From the cell containing the given text, extract its center point as [X, Y] coordinate. 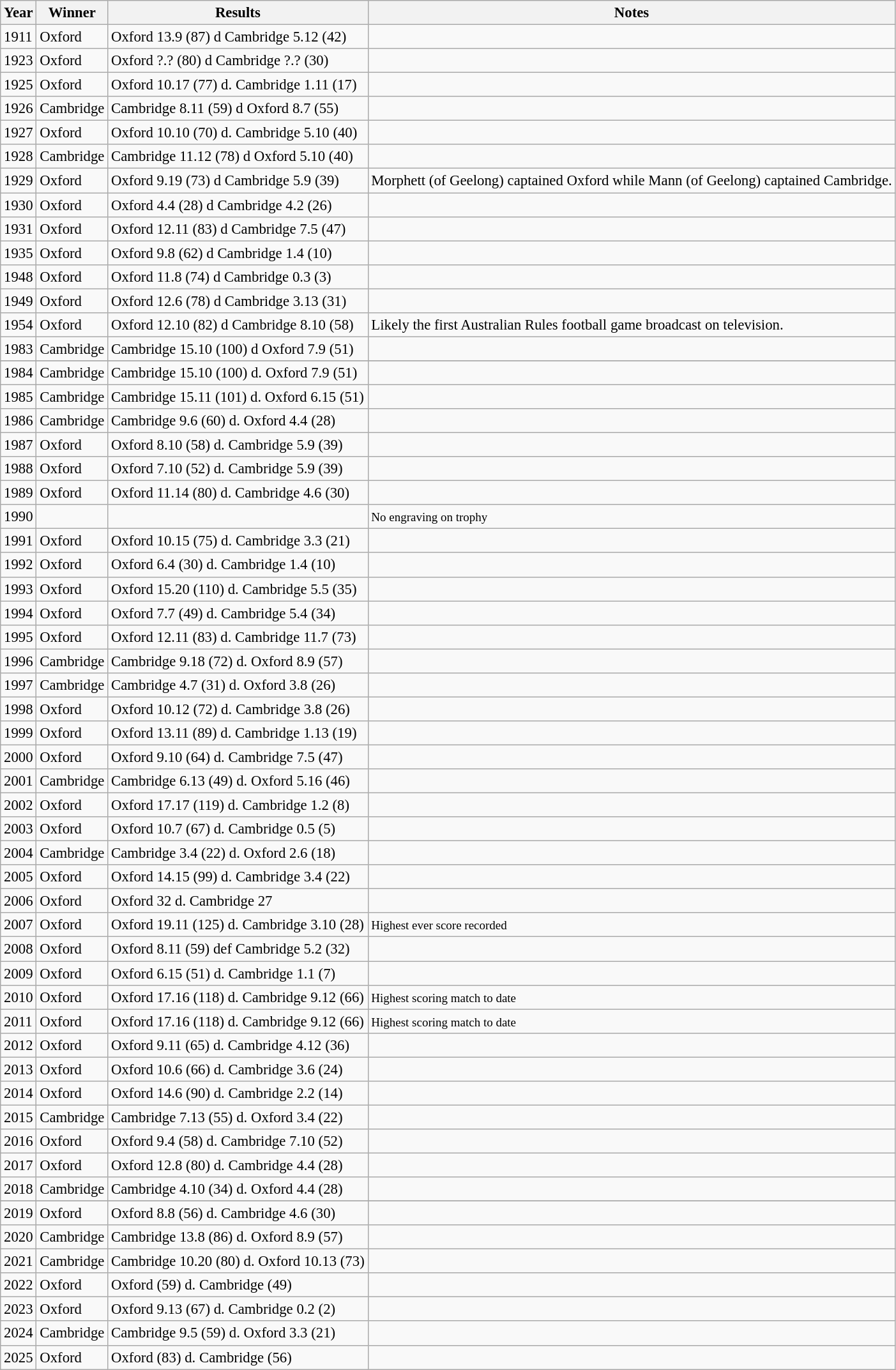
1993 [19, 589]
Cambridge 15.11 (101) d. Oxford 6.15 (51) [238, 397]
1988 [19, 469]
Oxford 6.15 (51) d. Cambridge 1.1 (7) [238, 973]
2018 [19, 1189]
Cambridge 8.11 (59) d Oxford 8.7 (55) [238, 109]
Cambridge 4.10 (34) d. Oxford 4.4 (28) [238, 1189]
Oxford 4.4 (28) d Cambridge 4.2 (26) [238, 205]
1985 [19, 397]
Cambridge 4.7 (31) d. Oxford 3.8 (26) [238, 685]
1935 [19, 253]
1949 [19, 301]
1996 [19, 661]
Cambridge 11.12 (78) d Oxford 5.10 (40) [238, 156]
Notes [632, 13]
2022 [19, 1285]
Cambridge 9.18 (72) d. Oxford 8.9 (57) [238, 661]
1929 [19, 181]
2008 [19, 949]
Cambridge 15.10 (100) d. Oxford 7.9 (51) [238, 373]
2015 [19, 1117]
1995 [19, 637]
Cambridge 15.10 (100) d Oxford 7.9 (51) [238, 349]
2020 [19, 1237]
Oxford (83) d. Cambridge (56) [238, 1357]
Oxford 12.6 (78) d Cambridge 3.13 (31) [238, 301]
Oxford 8.10 (58) d. Cambridge 5.9 (39) [238, 445]
2014 [19, 1093]
2024 [19, 1334]
Oxford 13.9 (87) d Cambridge 5.12 (42) [238, 37]
Oxford 9.10 (64) d. Cambridge 7.5 (47) [238, 757]
Year [19, 13]
1990 [19, 517]
Oxford 11.14 (80) d. Cambridge 4.6 (30) [238, 493]
1983 [19, 349]
Highest ever score recorded [632, 925]
1998 [19, 709]
Oxford 9.11 (65) d. Cambridge 4.12 (36) [238, 1045]
Oxford 10.17 (77) d. Cambridge 1.11 (17) [238, 85]
2001 [19, 781]
1923 [19, 61]
2023 [19, 1309]
2009 [19, 973]
Oxford 14.6 (90) d. Cambridge 2.2 (14) [238, 1093]
Oxford ?.? (80) d Cambridge ?.? (30) [238, 61]
Oxford 19.11 (125) d. Cambridge 3.10 (28) [238, 925]
Oxford 11.8 (74) d Cambridge 0.3 (3) [238, 277]
Oxford 14.15 (99) d. Cambridge 3.4 (22) [238, 877]
Oxford 10.15 (75) d. Cambridge 3.3 (21) [238, 541]
2004 [19, 853]
Cambridge 6.13 (49) d. Oxford 5.16 (46) [238, 781]
2005 [19, 877]
Oxford 8.11 (59) def Cambridge 5.2 (32) [238, 949]
Cambridge 9.5 (59) d. Oxford 3.3 (21) [238, 1334]
1931 [19, 229]
Oxford 9.19 (73) d Cambridge 5.9 (39) [238, 181]
Cambridge 9.6 (60) d. Oxford 4.4 (28) [238, 421]
Oxford 9.8 (62) d Cambridge 1.4 (10) [238, 253]
Oxford 13.11 (89) d. Cambridge 1.13 (19) [238, 733]
2016 [19, 1141]
1911 [19, 37]
1986 [19, 421]
2000 [19, 757]
Cambridge 10.20 (80) d. Oxford 10.13 (73) [238, 1261]
Oxford 9.4 (58) d. Cambridge 7.10 (52) [238, 1141]
Oxford 7.10 (52) d. Cambridge 5.9 (39) [238, 469]
2017 [19, 1165]
Cambridge 7.13 (55) d. Oxford 3.4 (22) [238, 1117]
Oxford 12.8 (80) d. Cambridge 4.4 (28) [238, 1165]
2007 [19, 925]
1991 [19, 541]
Oxford 8.8 (56) d. Cambridge 4.6 (30) [238, 1214]
Oxford 12.10 (82) d Cambridge 8.10 (58) [238, 325]
Cambridge 3.4 (22) d. Oxford 2.6 (18) [238, 853]
2012 [19, 1045]
Oxford 10.12 (72) d. Cambridge 3.8 (26) [238, 709]
1930 [19, 205]
2002 [19, 805]
1927 [19, 133]
2019 [19, 1214]
1992 [19, 565]
Winner [72, 13]
2013 [19, 1069]
1989 [19, 493]
Oxford 10.7 (67) d. Cambridge 0.5 (5) [238, 829]
2021 [19, 1261]
Oxford 6.4 (30) d. Cambridge 1.4 (10) [238, 565]
Oxford (59) d. Cambridge (49) [238, 1285]
1999 [19, 733]
1994 [19, 613]
Oxford 17.17 (119) d. Cambridge 1.2 (8) [238, 805]
1987 [19, 445]
1954 [19, 325]
Morphett (of Geelong) captained Oxford while Mann (of Geelong) captained Cambridge. [632, 181]
2003 [19, 829]
Oxford 9.13 (67) d. Cambridge 0.2 (2) [238, 1309]
No engraving on trophy [632, 517]
2025 [19, 1357]
1925 [19, 85]
Oxford 7.7 (49) d. Cambridge 5.4 (34) [238, 613]
1997 [19, 685]
Oxford 10.10 (70) d. Cambridge 5.10 (40) [238, 133]
Oxford 12.11 (83) d. Cambridge 11.7 (73) [238, 637]
Oxford 12.11 (83) d Cambridge 7.5 (47) [238, 229]
Oxford 32 d. Cambridge 27 [238, 901]
1948 [19, 277]
2006 [19, 901]
1984 [19, 373]
Oxford 10.6 (66) d. Cambridge 3.6 (24) [238, 1069]
Likely the first Australian Rules football game broadcast on television. [632, 325]
2011 [19, 1021]
Cambridge 13.8 (86) d. Oxford 8.9 (57) [238, 1237]
Oxford 15.20 (110) d. Cambridge 5.5 (35) [238, 589]
1928 [19, 156]
1926 [19, 109]
2010 [19, 997]
Results [238, 13]
